Extract the (X, Y) coordinate from the center of the cell holding the provided text.  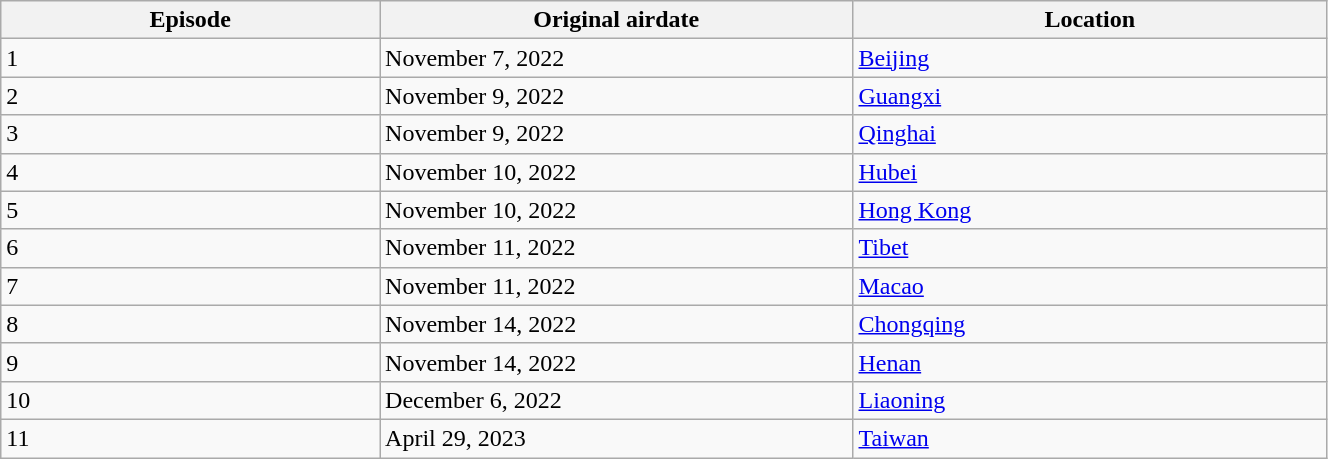
Qinghai (1090, 134)
Location (1090, 20)
Chongqing (1090, 324)
Henan (1090, 362)
1 (190, 58)
3 (190, 134)
4 (190, 172)
Original airdate (616, 20)
10 (190, 400)
Macao (1090, 286)
April 29, 2023 (616, 438)
December 6, 2022 (616, 400)
5 (190, 210)
9 (190, 362)
Taiwan (1090, 438)
Liaoning (1090, 400)
Hong Kong (1090, 210)
Episode (190, 20)
Hubei (1090, 172)
8 (190, 324)
6 (190, 248)
7 (190, 286)
11 (190, 438)
Beijing (1090, 58)
2 (190, 96)
Guangxi (1090, 96)
Tibet (1090, 248)
November 7, 2022 (616, 58)
